Find where the given text appears and provide that cell's center as (x, y) coordinate. 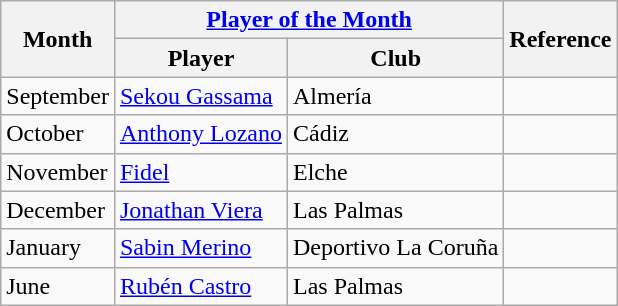
Month (58, 39)
Sekou Gassama (200, 96)
June (58, 286)
November (58, 172)
Anthony Lozano (200, 134)
Player (200, 58)
Player of the Month (308, 20)
October (58, 134)
Deportivo La Coruña (395, 248)
Almería (395, 96)
Fidel (200, 172)
Rubén Castro (200, 286)
September (58, 96)
Reference (560, 39)
December (58, 210)
Jonathan Viera (200, 210)
Sabin Merino (200, 248)
Elche (395, 172)
Cádiz (395, 134)
Club (395, 58)
January (58, 248)
